Find where the given text appears and provide that cell's center as [X, Y] coordinate. 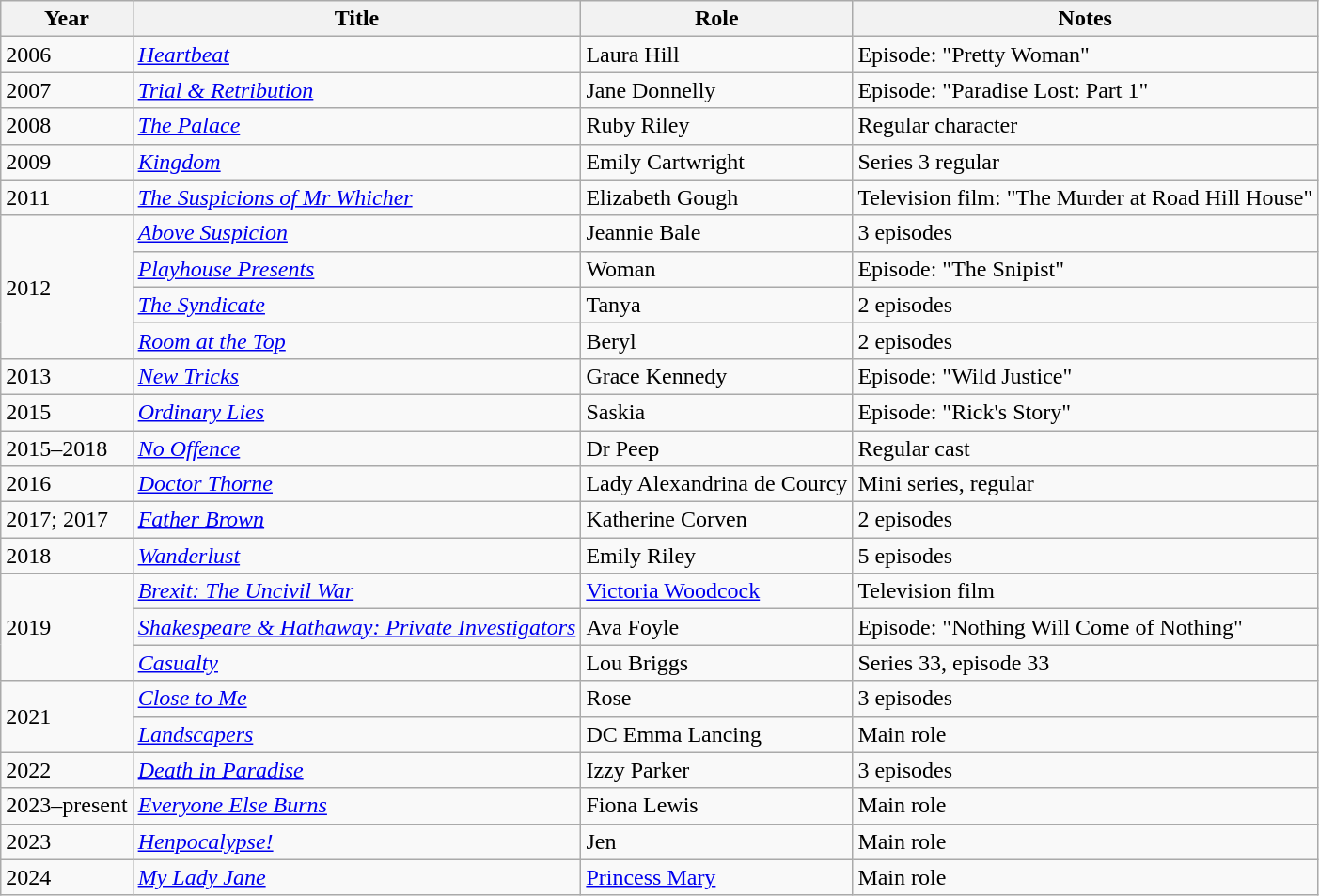
2024 [67, 877]
2022 [67, 770]
Everyone Else Burns [357, 806]
Grace Kennedy [716, 376]
Above Suspicion [357, 233]
2008 [67, 126]
Television film: "The Murder at Road Hill House" [1085, 197]
Television film [1085, 591]
Wanderlust [357, 556]
The Palace [357, 126]
Regular character [1085, 126]
Saskia [716, 412]
The Suspicions of Mr Whicher [357, 197]
Shakespeare & Hathaway: Private Investigators [357, 627]
Woman [716, 269]
2019 [67, 627]
Izzy Parker [716, 770]
Brexit: The Uncivil War [357, 591]
Emily Cartwright [716, 162]
2013 [67, 376]
Tanya [716, 305]
Kingdom [357, 162]
Dr Peep [716, 448]
Jeannie Bale [716, 233]
Jane Donnelly [716, 90]
Victoria Woodcock [716, 591]
Jen [716, 841]
2017; 2017 [67, 520]
Laura Hill [716, 55]
2023–present [67, 806]
Role [716, 19]
Heartbeat [357, 55]
Landscapers [357, 734]
Ava Foyle [716, 627]
Episode: "Nothing Will Come of Nothing" [1085, 627]
Casualty [357, 663]
2016 [67, 484]
Close to Me [357, 699]
Emily Riley [716, 556]
Lou Briggs [716, 663]
Episode: "The Snipist" [1085, 269]
2021 [67, 716]
Father Brown [357, 520]
New Tricks [357, 376]
2006 [67, 55]
Rose [716, 699]
Mini series, regular [1085, 484]
2009 [67, 162]
Series 33, episode 33 [1085, 663]
Fiona Lewis [716, 806]
No Offence [357, 448]
5 episodes [1085, 556]
Henpocalypse! [357, 841]
2012 [67, 287]
Playhouse Presents [357, 269]
2007 [67, 90]
2018 [67, 556]
Elizabeth Gough [716, 197]
2015 [67, 412]
2015–2018 [67, 448]
2023 [67, 841]
Trial & Retribution [357, 90]
Notes [1085, 19]
Year [67, 19]
Episode: "Wild Justice" [1085, 376]
Princess Mary [716, 877]
Ruby Riley [716, 126]
Death in Paradise [357, 770]
My Lady Jane [357, 877]
Regular cast [1085, 448]
The Syndicate [357, 305]
Title [357, 19]
Beryl [716, 340]
DC Emma Lancing [716, 734]
Series 3 regular [1085, 162]
Lady Alexandrina de Courcy [716, 484]
Doctor Thorne [357, 484]
Katherine Corven [716, 520]
Room at the Top [357, 340]
Ordinary Lies [357, 412]
Episode: "Rick's Story" [1085, 412]
Episode: "Paradise Lost: Part 1" [1085, 90]
Episode: "Pretty Woman" [1085, 55]
2011 [67, 197]
